Return (X, Y) of the center of cell containing provided text 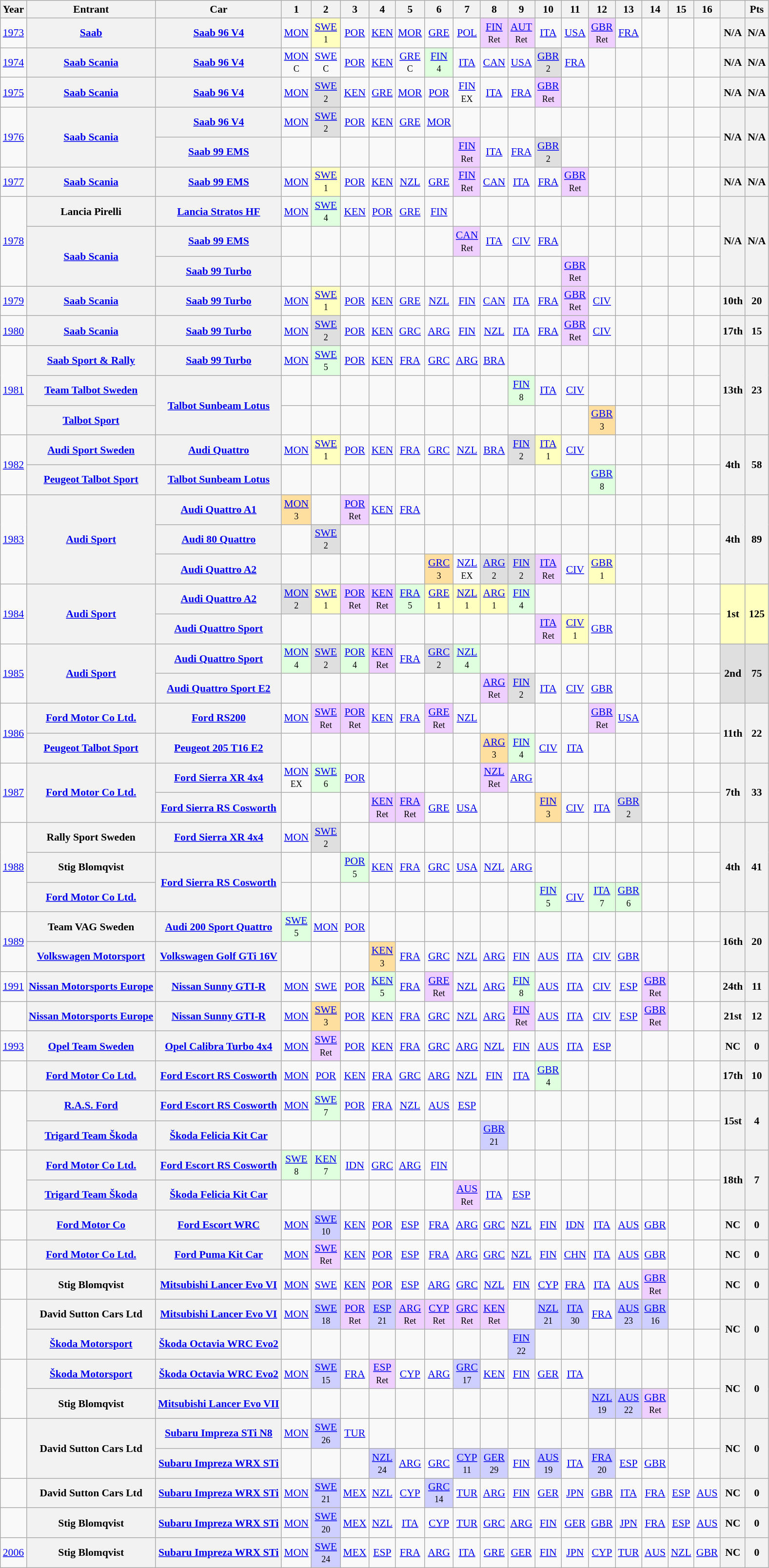
1980 (14, 331)
CHN (575, 1255)
125 (757, 614)
1982 (14, 465)
KEN3 (382, 957)
AUS22 (629, 1404)
GBR1 (602, 569)
GREC (410, 62)
CYP11 (467, 1464)
Team Talbot Sweden (91, 390)
MON3 (296, 510)
Talbot Sport (91, 420)
SWE6 (326, 778)
1974 (14, 62)
ITA1 (548, 451)
GRC17 (467, 1374)
1979 (14, 301)
SWE7 (326, 1106)
Ford Motor Co (91, 1225)
Audi Quattro A1 (218, 510)
1983 (14, 539)
AUS19 (548, 1464)
Ford Escort WRC (218, 1225)
MON2 (296, 599)
MON4 (296, 658)
18th (732, 1180)
Car (218, 9)
13th (732, 390)
ARG2 (494, 569)
1987 (14, 793)
6 (439, 9)
GBR3 (602, 420)
10th (732, 301)
Audi Quattro Sport E2 (218, 688)
GRC2 (439, 658)
FIN5 (548, 897)
Audi Quattro (218, 451)
FRA20 (602, 1464)
1986 (14, 733)
24th (732, 987)
GBR6 (629, 897)
FIN3 (548, 807)
Volkswagen Golf GTi 16V (218, 957)
POR5 (355, 867)
13 (629, 9)
NZL19 (602, 1404)
GBR8 (602, 480)
16th (732, 942)
GRE1 (439, 599)
3 (355, 9)
Ford RS200 (218, 719)
SWE4 (326, 212)
CIV1 (575, 629)
1 (296, 9)
SWE18 (326, 1314)
Mitsubishi Lancer Evo VII (218, 1404)
41 (757, 867)
Opel Calibra Turbo 4x4 (218, 1046)
Audi 80 Quattro (218, 539)
1973 (14, 33)
R.A.S. Ford (91, 1106)
SWE10 (326, 1225)
22 (757, 733)
1977 (14, 181)
Lancia Pirelli (91, 212)
7th (732, 793)
GBR16 (655, 1314)
SWE8 (296, 1165)
NZL21 (548, 1314)
KEN7 (326, 1165)
ESPRet (382, 1374)
NZL1 (467, 599)
NZL4 (467, 658)
1981 (14, 390)
1976 (14, 137)
Pts (757, 9)
Volkswagen Motorsport (91, 957)
1988 (14, 867)
1993 (14, 1046)
1991 (14, 987)
GRC14 (439, 1493)
FINEX (467, 93)
5 (410, 9)
58 (757, 465)
16 (707, 9)
SWE3 (326, 1016)
NZL24 (382, 1464)
1985 (14, 673)
SWE26 (326, 1433)
POR4 (355, 658)
89 (757, 539)
FIN22 (521, 1344)
Rally Sport Sweden (91, 838)
23 (757, 390)
1989 (14, 942)
KEN5 (382, 987)
Entrant (91, 9)
CYPRet (439, 1314)
FRARet (410, 807)
Audi Sport Sweden (91, 451)
Year (14, 9)
GRCRet (467, 1314)
75 (757, 673)
ARG1 (494, 599)
ARG3 (494, 748)
FRA5 (410, 599)
2 (326, 9)
8 (494, 9)
GRC3 (439, 569)
ITA7 (602, 897)
SWE15 (326, 1374)
GBR4 (548, 1076)
15st (732, 1120)
2006 (14, 1552)
AUTRet (521, 33)
2nd (732, 673)
MONC (296, 62)
ESP21 (382, 1314)
SWEC (326, 62)
GER29 (494, 1464)
ITA30 (575, 1314)
GBR21 (494, 1135)
MONEX (296, 778)
Audi 200 Sport Quattro (218, 927)
SWE20 (326, 1523)
AUS23 (629, 1314)
33 (757, 793)
POL (467, 33)
SWE24 (326, 1552)
11th (732, 733)
Saab Sport & Rally (91, 361)
CANRet (467, 242)
Team VAG Sweden (91, 927)
21st (732, 1016)
Subaru Impreza STi N8 (218, 1433)
NZLRet (494, 778)
1975 (14, 93)
Ford Puma Kit Car (218, 1255)
14 (655, 9)
1st (732, 614)
1984 (14, 614)
Lancia Stratos HF (218, 212)
Opel Team Sweden (91, 1046)
SWE21 (326, 1493)
Saab (91, 33)
AUSRet (467, 1196)
9 (521, 9)
Peugeot 205 T16 E2 (218, 748)
NZLEX (467, 569)
1978 (14, 242)
